Return [x, y] of the center of cell containing provided text 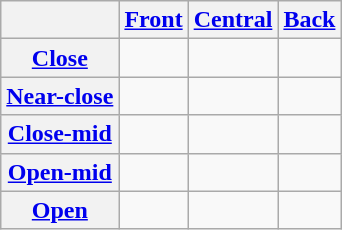
Near-close [60, 96]
Open-mid [60, 172]
Open [60, 210]
Central [233, 20]
Back [310, 20]
Close [60, 58]
Front [154, 20]
Close-mid [60, 134]
